For the text-containing cell, return its midpoint in (x, y) coordinate format. 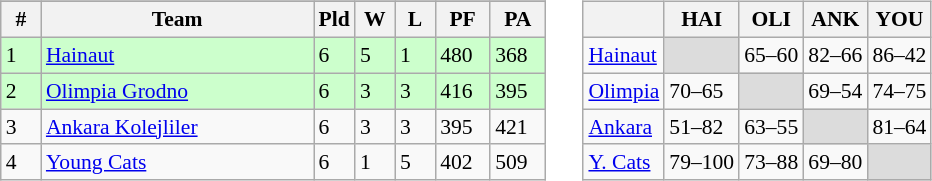
74–75 (899, 91)
73–88 (771, 162)
4 (21, 162)
# (21, 20)
51–82 (702, 127)
69–54 (835, 91)
368 (518, 55)
L (415, 20)
480 (462, 55)
509 (518, 162)
Team (178, 20)
Olimpia (624, 91)
82–66 (835, 55)
YOU (899, 20)
W (375, 20)
2 (21, 91)
PA (518, 20)
63–55 (771, 127)
Y. Cats (624, 162)
69–80 (835, 162)
Pld (334, 20)
ANK (835, 20)
416 (462, 91)
Young Cats (178, 162)
PF (462, 20)
79–100 (702, 162)
Ankara (624, 127)
Olimpia Grodno (178, 91)
OLI (771, 20)
81–64 (899, 127)
70–65 (702, 91)
421 (518, 127)
402 (462, 162)
86–42 (899, 55)
Ankara Kolejliler (178, 127)
HAI (702, 20)
65–60 (771, 55)
